Scan for the cell matching the given text and deliver its (X, Y) coordinate at center. 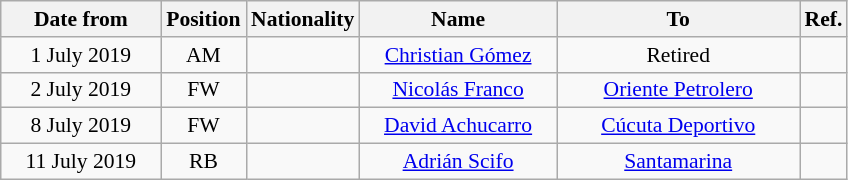
RB (204, 162)
Retired (678, 55)
Christian Gómez (458, 55)
David Achucarro (458, 126)
11 July 2019 (81, 162)
AM (204, 55)
Name (458, 19)
Position (204, 19)
Cúcuta Deportivo (678, 126)
2 July 2019 (81, 90)
Date from (81, 19)
1 July 2019 (81, 55)
Adrián Scifo (458, 162)
To (678, 19)
Nationality (302, 19)
8 July 2019 (81, 126)
Ref. (824, 19)
Oriente Petrolero (678, 90)
Nicolás Franco (458, 90)
Santamarina (678, 162)
